Extract the [X, Y] coordinate from the center of the cell holding the provided text.  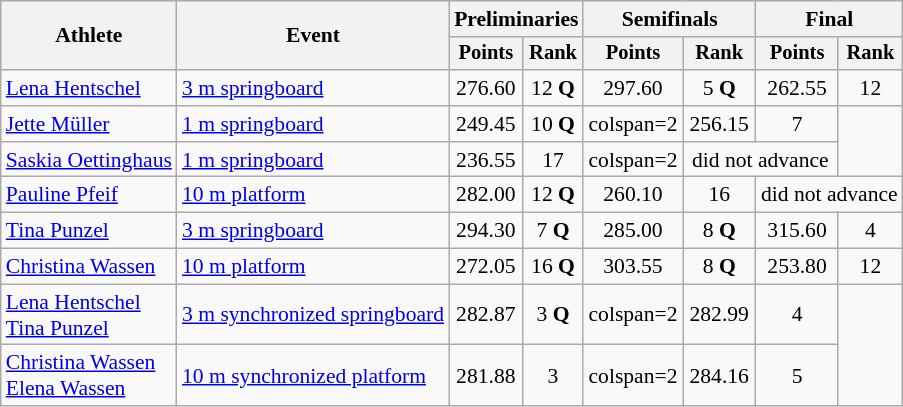
Lena HentschelTina Punzel [89, 314]
3 Q [554, 314]
282.87 [486, 314]
7 [797, 124]
Semifinals [669, 19]
284.16 [720, 376]
Christina Wassen [89, 267]
303.55 [632, 267]
5 Q [720, 88]
315.60 [797, 231]
Final [830, 19]
281.88 [486, 376]
282.00 [486, 195]
16 Q [554, 267]
Christina WassenElena Wassen [89, 376]
282.99 [720, 314]
236.55 [486, 160]
285.00 [632, 231]
Tina Punzel [89, 231]
262.55 [797, 88]
3 m synchronized springboard [313, 314]
Event [313, 36]
294.30 [486, 231]
7 Q [554, 231]
10 m synchronized platform [313, 376]
297.60 [632, 88]
Saskia Oettinghaus [89, 160]
17 [554, 160]
256.15 [720, 124]
253.80 [797, 267]
276.60 [486, 88]
10 Q [554, 124]
Lena Hentschel [89, 88]
3 [554, 376]
260.10 [632, 195]
272.05 [486, 267]
Athlete [89, 36]
5 [797, 376]
Preliminaries [516, 19]
16 [720, 195]
249.45 [486, 124]
Jette Müller [89, 124]
Pauline Pfeif [89, 195]
